Determine the [x, y] coordinate at the center of the cell enclosing the given text.  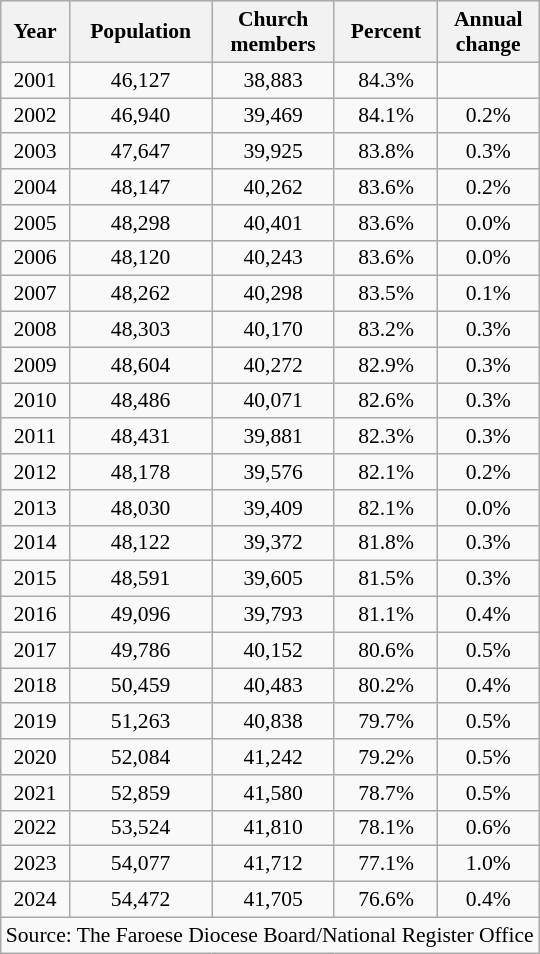
Source: The Faroese Diocese Board/National Register Office [270, 935]
2008 [36, 330]
84.3% [386, 80]
40,262 [273, 187]
39,881 [273, 437]
40,483 [273, 686]
2004 [36, 187]
2015 [36, 579]
Churchmembers [273, 32]
41,705 [273, 900]
78.1% [386, 828]
2018 [36, 686]
52,084 [140, 757]
41,712 [273, 864]
48,604 [140, 365]
38,883 [273, 80]
Annualchange [488, 32]
48,591 [140, 579]
83.5% [386, 294]
2017 [36, 650]
41,242 [273, 757]
81.8% [386, 543]
81.1% [386, 615]
76.6% [386, 900]
39,605 [273, 579]
47,647 [140, 152]
40,170 [273, 330]
48,030 [140, 508]
49,786 [140, 650]
2012 [36, 472]
2024 [36, 900]
51,263 [140, 722]
50,459 [140, 686]
48,120 [140, 258]
2014 [36, 543]
46,127 [140, 80]
0.1% [488, 294]
2002 [36, 116]
80.2% [386, 686]
53,524 [140, 828]
78.7% [386, 793]
2016 [36, 615]
48,298 [140, 223]
83.2% [386, 330]
48,303 [140, 330]
79.7% [386, 722]
2019 [36, 722]
40,298 [273, 294]
49,096 [140, 615]
2022 [36, 828]
41,580 [273, 793]
82.6% [386, 401]
2010 [36, 401]
80.6% [386, 650]
Population [140, 32]
2011 [36, 437]
79.2% [386, 757]
40,401 [273, 223]
41,810 [273, 828]
2006 [36, 258]
48,147 [140, 187]
2001 [36, 80]
2007 [36, 294]
39,409 [273, 508]
2023 [36, 864]
77.1% [386, 864]
2003 [36, 152]
2013 [36, 508]
52,859 [140, 793]
40,243 [273, 258]
83.8% [386, 152]
46,940 [140, 116]
48,431 [140, 437]
2020 [36, 757]
40,838 [273, 722]
39,372 [273, 543]
39,793 [273, 615]
54,472 [140, 900]
2005 [36, 223]
39,925 [273, 152]
48,262 [140, 294]
39,576 [273, 472]
82.9% [386, 365]
1.0% [488, 864]
Year [36, 32]
40,071 [273, 401]
48,122 [140, 543]
81.5% [386, 579]
84.1% [386, 116]
Percent [386, 32]
54,077 [140, 864]
40,152 [273, 650]
48,178 [140, 472]
0.6% [488, 828]
2021 [36, 793]
2009 [36, 365]
48,486 [140, 401]
40,272 [273, 365]
39,469 [273, 116]
82.3% [386, 437]
